Output the (X, Y) coordinate of the center of the cell containing the given text.  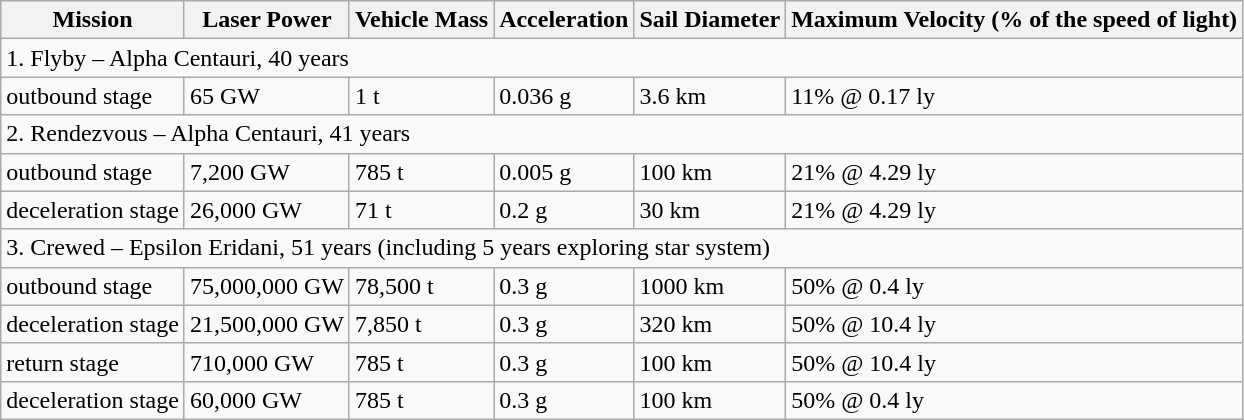
320 km (710, 324)
7,850 t (421, 324)
75,000,000 GW (266, 286)
30 km (710, 210)
Mission (93, 20)
1000 km (710, 286)
return stage (93, 362)
710,000 GW (266, 362)
0.005 g (564, 172)
0.036 g (564, 96)
71 t (421, 210)
3. Crewed – Epsilon Eridani, 51 years (including 5 years exploring star system) (622, 248)
3.6 km (710, 96)
Laser Power (266, 20)
Maximum Velocity (% of the speed of light) (1014, 20)
7,200 GW (266, 172)
Vehicle Mass (421, 20)
Sail Diameter (710, 20)
11% @ 0.17 ly (1014, 96)
1 t (421, 96)
Acceleration (564, 20)
26,000 GW (266, 210)
2. Rendezvous – Alpha Centauri, 41 years (622, 134)
1. Flyby – Alpha Centauri, 40 years (622, 58)
0.2 g (564, 210)
65 GW (266, 96)
60,000 GW (266, 400)
21,500,000 GW (266, 324)
78,500 t (421, 286)
